Return the [x, y] coordinate for the center point of the cell that contains the specified text.  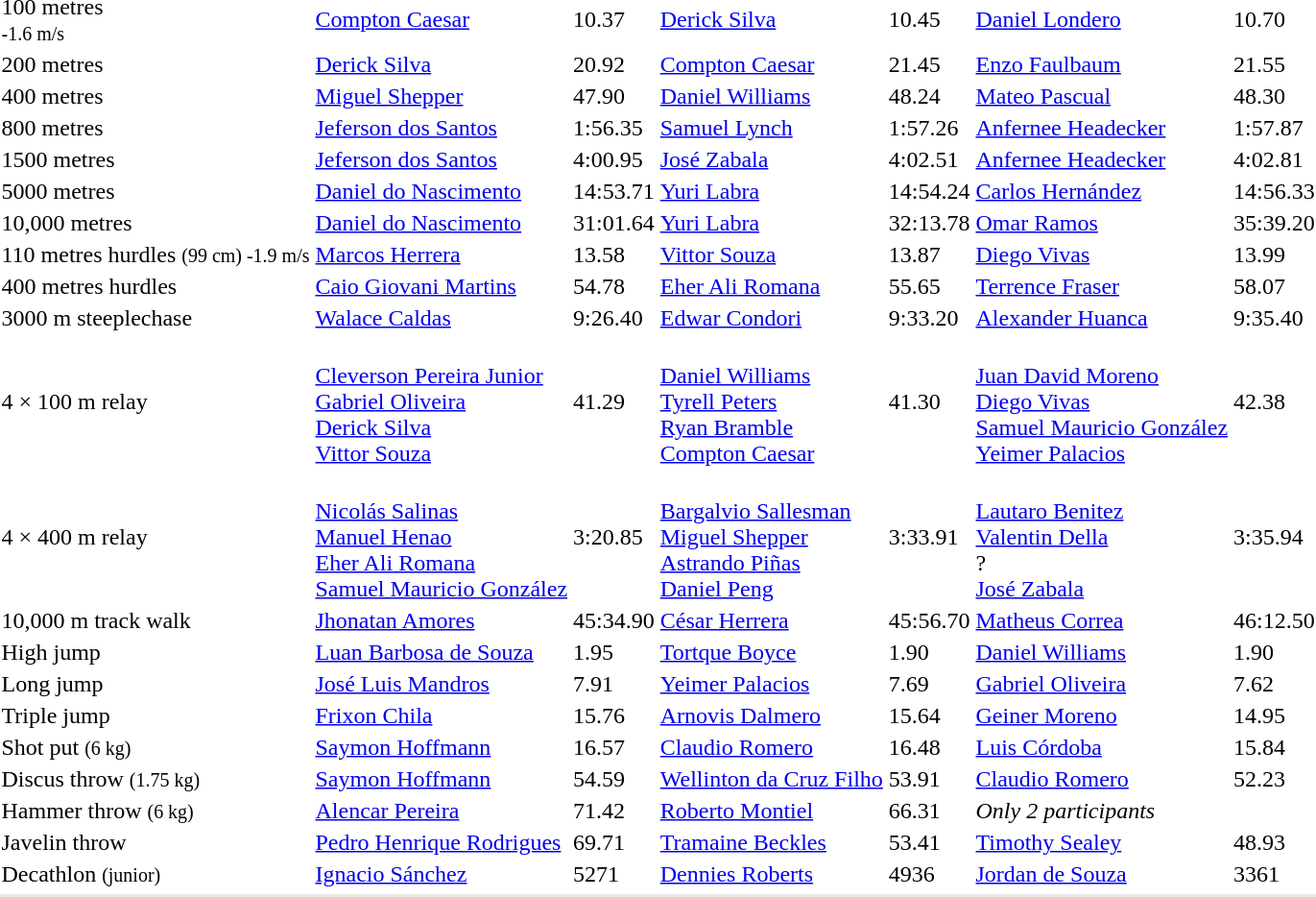
69.71 [614, 842]
Terrence Fraser [1102, 286]
Derick Silva [442, 64]
Alexander Huanca [1102, 318]
4936 [929, 874]
14:53.71 [614, 191]
54.78 [614, 286]
5271 [614, 874]
4 × 100 m relay [156, 401]
14:54.24 [929, 191]
71.42 [614, 811]
Tramaine Beckles [772, 842]
Nicolás SalinasManuel HenaoEher Ali RomanaSamuel Mauricio González [442, 537]
Caio Giovani Martins [442, 286]
Yeimer Palacios [772, 684]
Alencar Pereira [442, 811]
3000 m steeplechase [156, 318]
Omar Ramos [1102, 223]
Vittor Souza [772, 255]
Tortque Boyce [772, 652]
55.65 [929, 286]
10,000 m track walk [156, 620]
Daniel WilliamsTyrell PetersRyan BrambleCompton Caesar [772, 401]
Matheus Correa [1102, 620]
20.92 [614, 64]
Edwar Condori [772, 318]
Juan David MorenoDiego VivasSamuel Mauricio GonzálezYeimer Palacios [1102, 401]
7.91 [614, 684]
1:57.26 [929, 128]
Arnovis Dalmero [772, 715]
Samuel Lynch [772, 128]
Triple jump [156, 715]
Miguel Shepper [442, 96]
9:26.40 [614, 318]
Frixon Chila [442, 715]
400 metres [156, 96]
1.90 [929, 652]
4 × 400 m relay [156, 537]
Pedro Henrique Rodrigues [442, 842]
Carlos Hernández [1102, 191]
Javelin throw [156, 842]
1500 metres [156, 159]
5000 metres [156, 191]
21.45 [929, 64]
Walace Caldas [442, 318]
15.76 [614, 715]
Wellinton da Cruz Filho [772, 779]
53.91 [929, 779]
66.31 [929, 811]
Cleverson Pereira JuniorGabriel OliveiraDerick SilvaVittor Souza [442, 401]
31:01.64 [614, 223]
Ignacio Sánchez [442, 874]
45:34.90 [614, 620]
7.69 [929, 684]
16.57 [614, 747]
13.58 [614, 255]
32:13.78 [929, 223]
16.48 [929, 747]
Enzo Faulbaum [1102, 64]
Luis Córdoba [1102, 747]
3:20.85 [614, 537]
Discus throw (1.75 kg) [156, 779]
15.64 [929, 715]
1.95 [614, 652]
200 metres [156, 64]
César Herrera [772, 620]
9:33.20 [929, 318]
Only 2 participants [1102, 811]
Shot put (6 kg) [156, 747]
Geiner Moreno [1102, 715]
3:33.91 [929, 537]
110 metres hurdles (99 cm) -1.9 m/s [156, 255]
41.30 [929, 401]
Decathlon (junior) [156, 874]
54.59 [614, 779]
Jordan de Souza [1102, 874]
10,000 metres [156, 223]
1:56.35 [614, 128]
400 metres hurdles [156, 286]
Roberto Montiel [772, 811]
Compton Caesar [772, 64]
Bargalvio SallesmanMiguel ShepperAstrando PiñasDaniel Peng [772, 537]
Gabriel Oliveira [1102, 684]
48.24 [929, 96]
Eher Ali Romana [772, 286]
Diego Vivas [1102, 255]
Jhonatan Amores [442, 620]
4:02.51 [929, 159]
Dennies Roberts [772, 874]
45:56.70 [929, 620]
47.90 [614, 96]
Long jump [156, 684]
800 metres [156, 128]
Marcos Herrera [442, 255]
53.41 [929, 842]
Mateo Pascual [1102, 96]
Timothy Sealey [1102, 842]
José Luis Mandros [442, 684]
Hammer throw (6 kg) [156, 811]
José Zabala [772, 159]
High jump [156, 652]
41.29 [614, 401]
Luan Barbosa de Souza [442, 652]
4:00.95 [614, 159]
13.87 [929, 255]
Lautaro BenitezValentin Della?José Zabala [1102, 537]
